Determine the (x, y) coordinate at the center of the cell enclosing the given text.  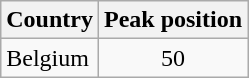
Peak position (172, 20)
Country (50, 20)
50 (172, 58)
Belgium (50, 58)
